Find where the given text appears and provide that cell's center as [x, y] coordinate. 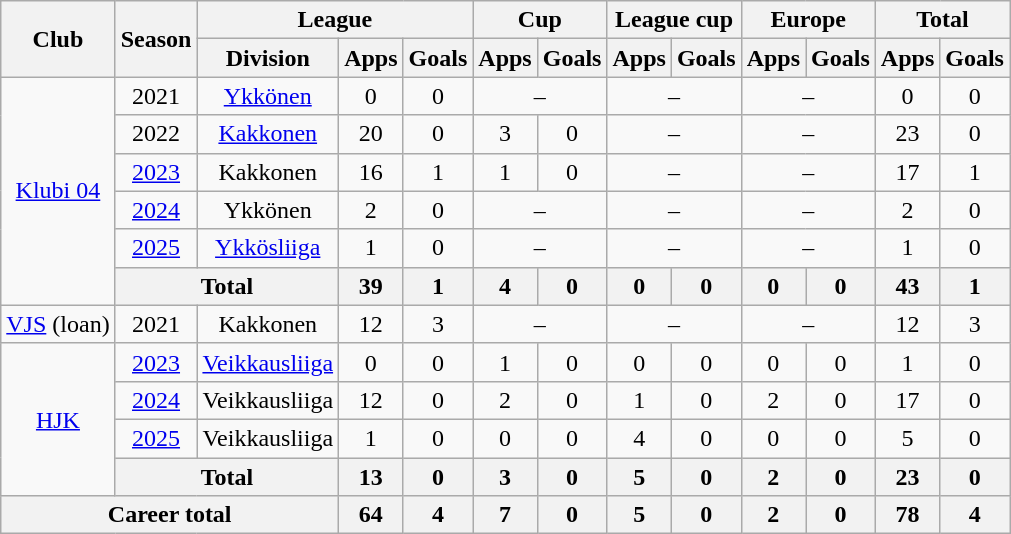
VJS (loan) [58, 324]
Season [156, 39]
Klubi 04 [58, 191]
2022 [156, 134]
Cup [540, 20]
7 [505, 515]
39 [371, 286]
20 [371, 134]
League cup [674, 20]
64 [371, 515]
13 [371, 477]
Europe [808, 20]
16 [371, 172]
Ykkösliiga [268, 248]
Club [58, 39]
Division [268, 58]
Career total [170, 515]
43 [907, 286]
League [335, 20]
78 [907, 515]
HJK [58, 419]
